Determine the (x, y) coordinate at the center of the cell enclosing the given text.  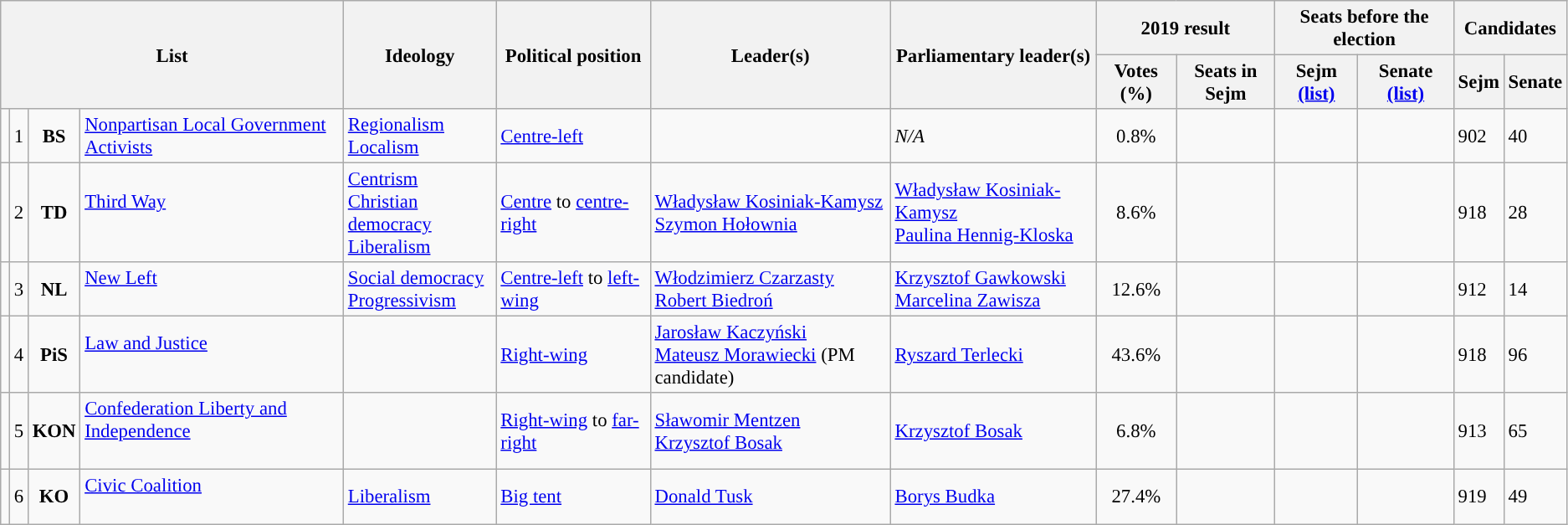
PiS (54, 355)
Right-wing (573, 355)
NL (54, 290)
6 (18, 497)
912 (1478, 290)
40 (1535, 136)
Sławomir MentzenKrzysztof Bosak (770, 432)
8.6% (1136, 213)
Jarosław KaczyńskiMateusz Morawiecki (PM candidate) (770, 355)
65 (1535, 432)
Ryszard Terlecki (993, 355)
KO (54, 497)
28 (1535, 213)
5 (18, 432)
Władysław Kosiniak-KamyszPaulina Hennig-Kloska (993, 213)
Włodzimierz CzarzastyRobert Biedroń (770, 290)
Krzysztof GawkowskiMarcelina Zawisza (993, 290)
Sejm (1478, 82)
49 (1535, 497)
Senate (list) (1406, 82)
Centre-left to left-wing (573, 290)
3 (18, 290)
Krzysztof Bosak (993, 432)
913 (1478, 432)
N/A (993, 136)
Nonpartisan Local Government Activists (213, 136)
Ideology (420, 55)
Right-wing to far-right (573, 432)
Seats in Sejm (1226, 82)
2 (18, 213)
12.6% (1136, 290)
919 (1478, 497)
Political position (573, 55)
Centre to centre-right (573, 213)
New Left (213, 290)
Parliamentary leader(s) (993, 55)
6.8% (1136, 432)
1 (18, 136)
Civic Coalition (213, 497)
Leader(s) (770, 55)
Seats before the election (1364, 28)
Sejm (list) (1317, 82)
List (172, 55)
Senate (1535, 82)
Liberalism (420, 497)
0.8% (1136, 136)
902 (1478, 136)
KON (54, 432)
4 (18, 355)
2019 result (1186, 28)
Donald Tusk (770, 497)
CentrismChristian democracyLiberalism (420, 213)
43.6% (1136, 355)
Big tent (573, 497)
Social democracyProgressivism (420, 290)
Law and Justice (213, 355)
Władysław Kosiniak-KamyszSzymon Hołownia (770, 213)
Candidates (1509, 28)
RegionalismLocalism (420, 136)
96 (1535, 355)
Centre-left (573, 136)
27.4% (1136, 497)
14 (1535, 290)
Votes (%) (1136, 82)
TD (54, 213)
Borys Budka (993, 497)
BS (54, 136)
Third Way (213, 213)
Confederation Liberty and Independence (213, 432)
